For the text-containing cell, return its midpoint in (X, Y) coordinate format. 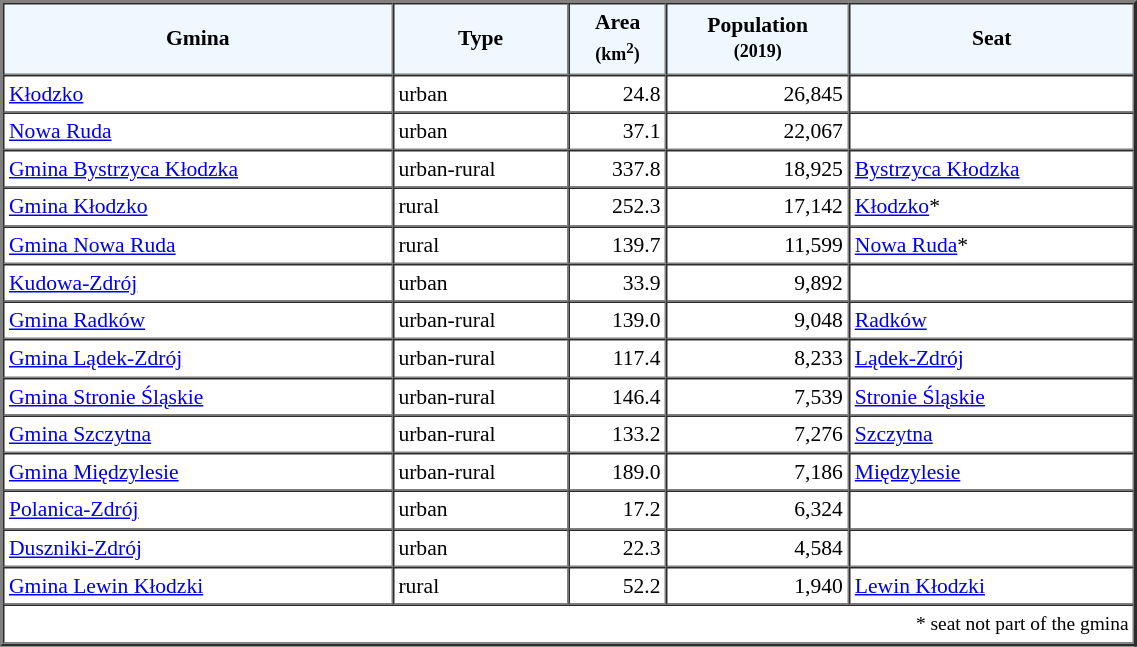
9,048 (758, 321)
9,892 (758, 283)
Gmina Lewin Kłodzki (198, 586)
Gmina Radków (198, 321)
7,539 (758, 396)
11,599 (758, 245)
33.9 (618, 283)
Nowa Ruda* (992, 245)
Stronie Śląskie (992, 396)
Gmina Bystrzyca Kłodzka (198, 169)
133.2 (618, 434)
Bystrzyca Kłodzka (992, 169)
18,925 (758, 169)
52.2 (618, 586)
Gmina Szczytna (198, 434)
Międzylesie (992, 472)
22.3 (618, 548)
37.1 (618, 131)
Gmina Międzylesie (198, 472)
189.0 (618, 472)
139.7 (618, 245)
Nowa Ruda (198, 131)
26,845 (758, 93)
Gmina Nowa Ruda (198, 245)
Lewin Kłodzki (992, 586)
22,067 (758, 131)
Type (480, 38)
Szczytna (992, 434)
7,186 (758, 472)
24.8 (618, 93)
17,142 (758, 207)
139.0 (618, 321)
1,940 (758, 586)
Gmina Kłodzko (198, 207)
117.4 (618, 359)
Lądek-Zdrój (992, 359)
Gmina Lądek-Zdrój (198, 359)
Population(2019) (758, 38)
252.3 (618, 207)
Kłodzko (198, 93)
6,324 (758, 510)
Duszniki-Zdrój (198, 548)
* seat not part of the gmina (569, 624)
Gmina Stronie Śląskie (198, 396)
Kłodzko* (992, 207)
17.2 (618, 510)
Polanica-Zdrój (198, 510)
Seat (992, 38)
Gmina (198, 38)
Kudowa-Zdrój (198, 283)
8,233 (758, 359)
146.4 (618, 396)
Area(km2) (618, 38)
337.8 (618, 169)
4,584 (758, 548)
Radków (992, 321)
7,276 (758, 434)
